Detect which cell encompasses the target text, then output its (X, Y) center coordinate. 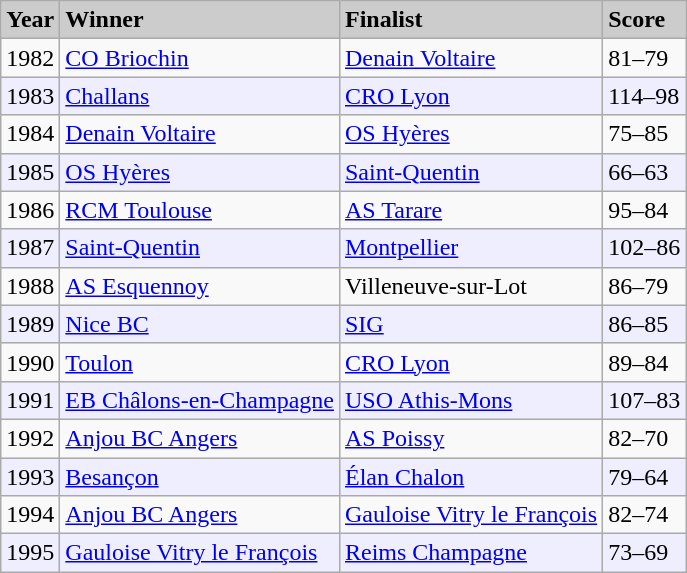
Élan Chalon (470, 477)
1982 (30, 58)
81–79 (644, 58)
82–74 (644, 515)
107–83 (644, 400)
73–69 (644, 553)
Villeneuve-sur-Lot (470, 286)
Finalist (470, 20)
Nice BC (200, 324)
1995 (30, 553)
RCM Toulouse (200, 210)
Score (644, 20)
USO Athis-Mons (470, 400)
95–84 (644, 210)
66–63 (644, 172)
AS Tarare (470, 210)
1992 (30, 438)
114–98 (644, 96)
Montpellier (470, 248)
1990 (30, 362)
Challans (200, 96)
1983 (30, 96)
AS Poissy (470, 438)
102–86 (644, 248)
75–85 (644, 134)
82–70 (644, 438)
Winner (200, 20)
1985 (30, 172)
Besançon (200, 477)
89–84 (644, 362)
AS Esquennoy (200, 286)
Year (30, 20)
Toulon (200, 362)
79–64 (644, 477)
CO Briochin (200, 58)
86–79 (644, 286)
1987 (30, 248)
EB Châlons-en-Champagne (200, 400)
1993 (30, 477)
1984 (30, 134)
1986 (30, 210)
SIG (470, 324)
1988 (30, 286)
86–85 (644, 324)
Reims Champagne (470, 553)
1989 (30, 324)
1994 (30, 515)
1991 (30, 400)
